Return the [X, Y] coordinate for the center point of the cell that contains the specified text.  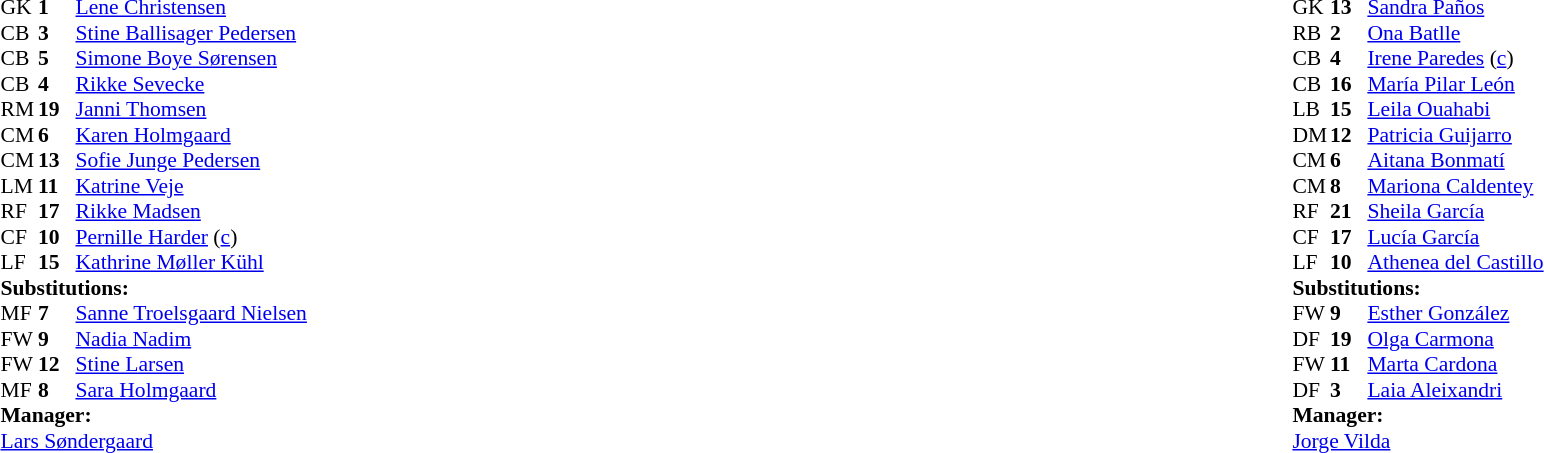
Ona Batlle [1455, 33]
María Pilar León [1455, 84]
Irene Paredes (c) [1455, 59]
Aitana Bonmatí [1455, 161]
Karen Holmgaard [192, 135]
RB [1311, 33]
Esther González [1455, 313]
Sheila García [1455, 211]
Rikke Madsen [192, 211]
Sanne Troelsgaard Nielsen [192, 313]
13 [57, 161]
LB [1311, 109]
Leila Ouahabi [1455, 109]
21 [1349, 211]
LM [19, 186]
Simone Boye Sørensen [192, 59]
2 [1349, 33]
DM [1311, 135]
16 [1349, 84]
Sofie Junge Pedersen [192, 161]
Lucía García [1455, 237]
Rikke Sevecke [192, 84]
Athenea del Castillo [1455, 263]
Mariona Caldentey [1455, 186]
Stine Larsen [192, 365]
Pernille Harder (c) [192, 237]
RM [19, 109]
Katrine Veje [192, 186]
5 [57, 59]
Patricia Guijarro [1455, 135]
Sara Holmgaard [192, 390]
Stine Ballisager Pedersen [192, 33]
Laia Aleixandri [1455, 390]
Marta Cardona [1455, 365]
Nadia Nadim [192, 339]
7 [57, 313]
Kathrine Møller Kühl [192, 263]
Olga Carmona [1455, 339]
Janni Thomsen [192, 109]
